Identify which cell holds the provided text, then report its [x, y] central coordinate. 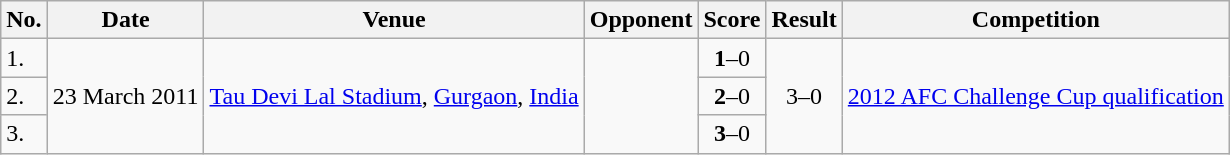
1–0 [732, 58]
Result [804, 20]
No. [24, 20]
Opponent [641, 20]
1. [24, 58]
2012 AFC Challenge Cup qualification [1036, 96]
2. [24, 96]
Date [126, 20]
Venue [394, 20]
Score [732, 20]
Tau Devi Lal Stadium, Gurgaon, India [394, 96]
23 March 2011 [126, 96]
Competition [1036, 20]
3. [24, 134]
2–0 [732, 96]
